Capture the cell that displays the provided text and extract its (X, Y) central coordinate. 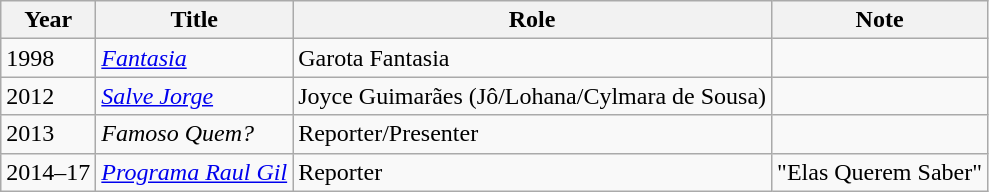
"Elas Querem Saber" (880, 172)
Year (48, 20)
Reporter/Presenter (532, 134)
2013 (48, 134)
Salve Jorge (194, 96)
Role (532, 20)
Reporter (532, 172)
Famoso Quem? (194, 134)
Joyce Guimarães (Jô/Lohana/Cylmara de Sousa) (532, 96)
Garota Fantasia (532, 58)
2012 (48, 96)
Title (194, 20)
Note (880, 20)
Programa Raul Gil (194, 172)
2014–17 (48, 172)
Fantasia (194, 58)
1998 (48, 58)
